Detect which cell encompasses the target text, then output its [X, Y] center coordinate. 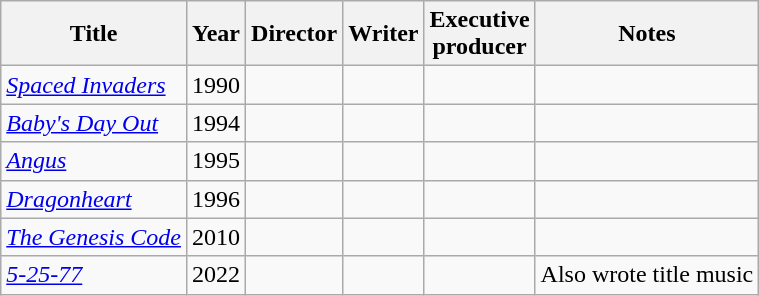
Also wrote title music [647, 275]
Dragonheart [94, 199]
1990 [216, 85]
Title [94, 34]
Year [216, 34]
1996 [216, 199]
Writer [384, 34]
The Genesis Code [94, 237]
Spaced Invaders [94, 85]
Notes [647, 34]
Angus [94, 161]
Executiveproducer [480, 34]
2022 [216, 275]
Baby's Day Out [94, 123]
5-25-77 [94, 275]
1995 [216, 161]
2010 [216, 237]
Director [294, 34]
1994 [216, 123]
